Provide the (x, y) coordinate of the cell's center where the given text is located.  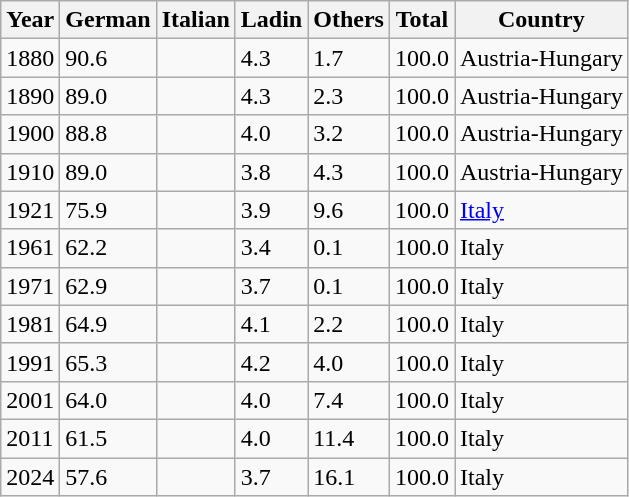
2001 (30, 400)
1921 (30, 210)
57.6 (108, 477)
1910 (30, 172)
1961 (30, 248)
7.4 (349, 400)
1900 (30, 134)
Total (422, 20)
2.3 (349, 96)
62.2 (108, 248)
4.2 (271, 362)
3.8 (271, 172)
3.2 (349, 134)
3.4 (271, 248)
2024 (30, 477)
1971 (30, 286)
Country (541, 20)
2.2 (349, 324)
62.9 (108, 286)
64.9 (108, 324)
3.9 (271, 210)
2011 (30, 438)
9.6 (349, 210)
64.0 (108, 400)
65.3 (108, 362)
Ladin (271, 20)
16.1 (349, 477)
90.6 (108, 58)
1981 (30, 324)
Italian (196, 20)
German (108, 20)
Year (30, 20)
61.5 (108, 438)
4.1 (271, 324)
1890 (30, 96)
11.4 (349, 438)
1.7 (349, 58)
88.8 (108, 134)
1991 (30, 362)
75.9 (108, 210)
1880 (30, 58)
Others (349, 20)
